From the cell containing the given text, extract its center point as [X, Y] coordinate. 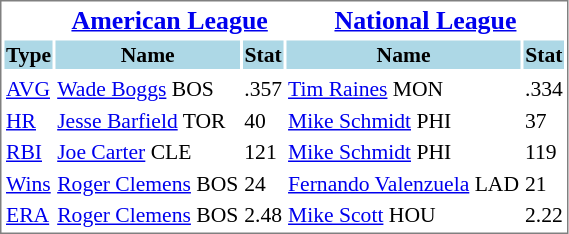
Wade Boggs BOS [148, 89]
Jesse Barfield TOR [148, 120]
21 [544, 184]
AVG [28, 89]
Mike Scott HOU [404, 215]
Tim Raines MON [404, 89]
2.48 [264, 215]
HR [28, 120]
National League [426, 20]
.334 [544, 89]
40 [264, 120]
RBI [28, 152]
American League [170, 20]
ERA [28, 215]
24 [264, 184]
2.22 [544, 215]
Joe Carter CLE [148, 152]
Fernando Valenzuela LAD [404, 184]
Wins [28, 184]
.357 [264, 89]
121 [264, 152]
Type [28, 54]
37 [544, 120]
119 [544, 152]
